Return the [x, y] coordinate for the center point of the cell that contains the specified text.  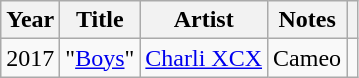
Charli XCX [204, 58]
Title [100, 20]
Year [30, 20]
Artist [204, 20]
2017 [30, 58]
"Boys" [100, 58]
Notes [308, 20]
Cameo [308, 58]
